Determine the [x, y] coordinate at the center of the cell enclosing the given text.  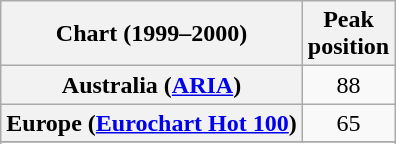
Chart (1999–2000) [152, 34]
88 [348, 85]
Peakposition [348, 34]
65 [348, 123]
Europe (Eurochart Hot 100) [152, 123]
Australia (ARIA) [152, 85]
